Extract the [x, y] coordinate from the center of the cell holding the provided text.  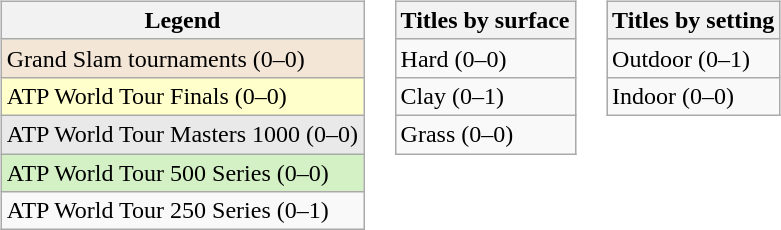
Legend [182, 20]
ATP World Tour Finals (0–0) [182, 96]
ATP World Tour Masters 1000 (0–0) [182, 134]
Titles by surface [485, 20]
Grass (0–0) [485, 134]
Clay (0–1) [485, 96]
ATP World Tour 250 Series (0–1) [182, 211]
Titles by setting [694, 20]
Indoor (0–0) [694, 96]
Hard (0–0) [485, 58]
Grand Slam tournaments (0–0) [182, 58]
ATP World Tour 500 Series (0–0) [182, 173]
Outdoor (0–1) [694, 58]
